Find where the given text appears and provide that cell's center as (x, y) coordinate. 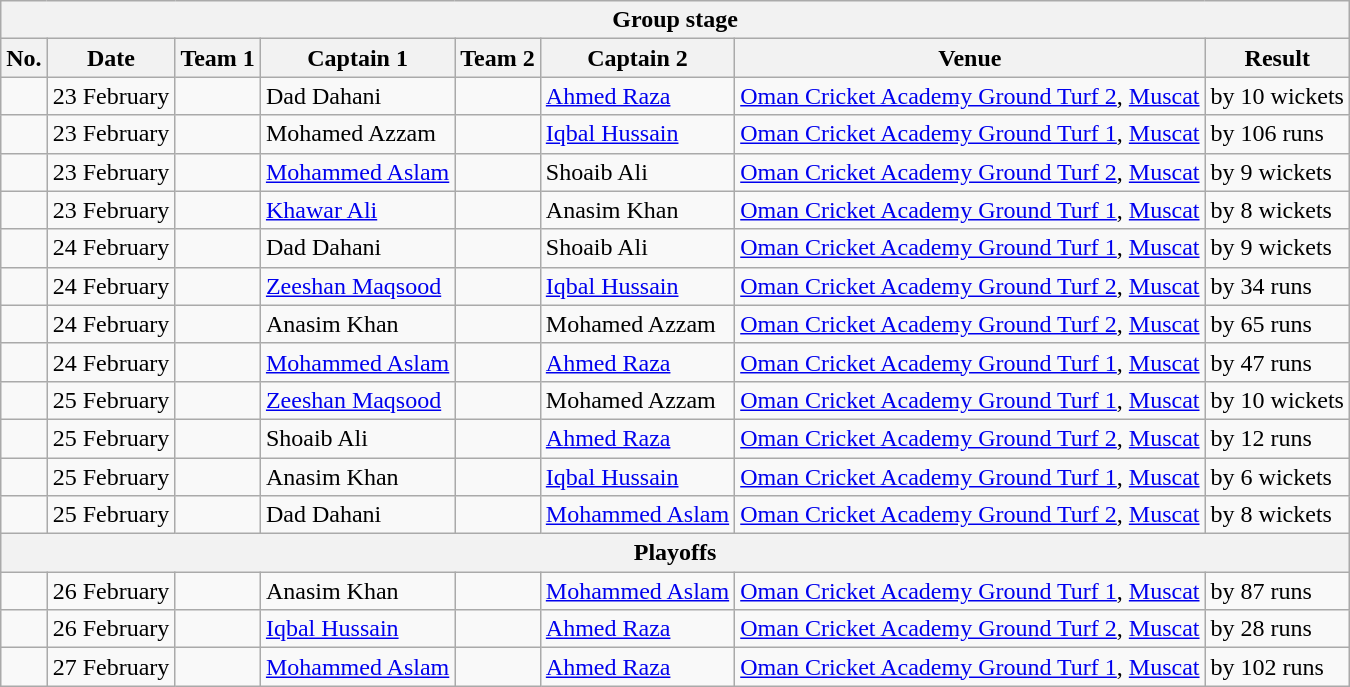
by 87 runs (1277, 591)
by 102 runs (1277, 667)
Captain 1 (357, 58)
by 106 runs (1277, 134)
Date (111, 58)
by 12 runs (1277, 438)
by 6 wickets (1277, 477)
Khawar Ali (357, 210)
by 34 runs (1277, 286)
by 28 runs (1277, 629)
Captain 2 (637, 58)
Result (1277, 58)
Team 2 (498, 58)
Group stage (676, 20)
by 47 runs (1277, 362)
Team 1 (218, 58)
No. (24, 58)
Playoffs (676, 553)
by 65 runs (1277, 324)
27 February (111, 667)
Venue (970, 58)
